Return the [X, Y] coordinate for the center point of the cell that contains the specified text.  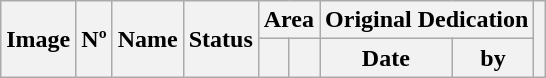
by [493, 58]
Nº [94, 39]
Date [386, 58]
Name [148, 39]
Area [288, 20]
Status [220, 39]
Original Dedication [427, 20]
Image [38, 39]
